Search for the cell housing the specified text and yield its [X, Y] center coordinate. 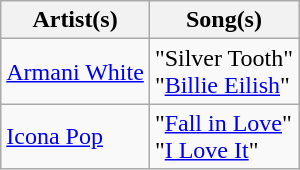
Artist(s) [76, 20]
"Silver Tooth""Billie Eilish" [224, 72]
"Fall in Love""I Love It" [224, 136]
Icona Pop [76, 136]
Armani White [76, 72]
Song(s) [224, 20]
